Search for the cell housing the specified text and yield its (X, Y) center coordinate. 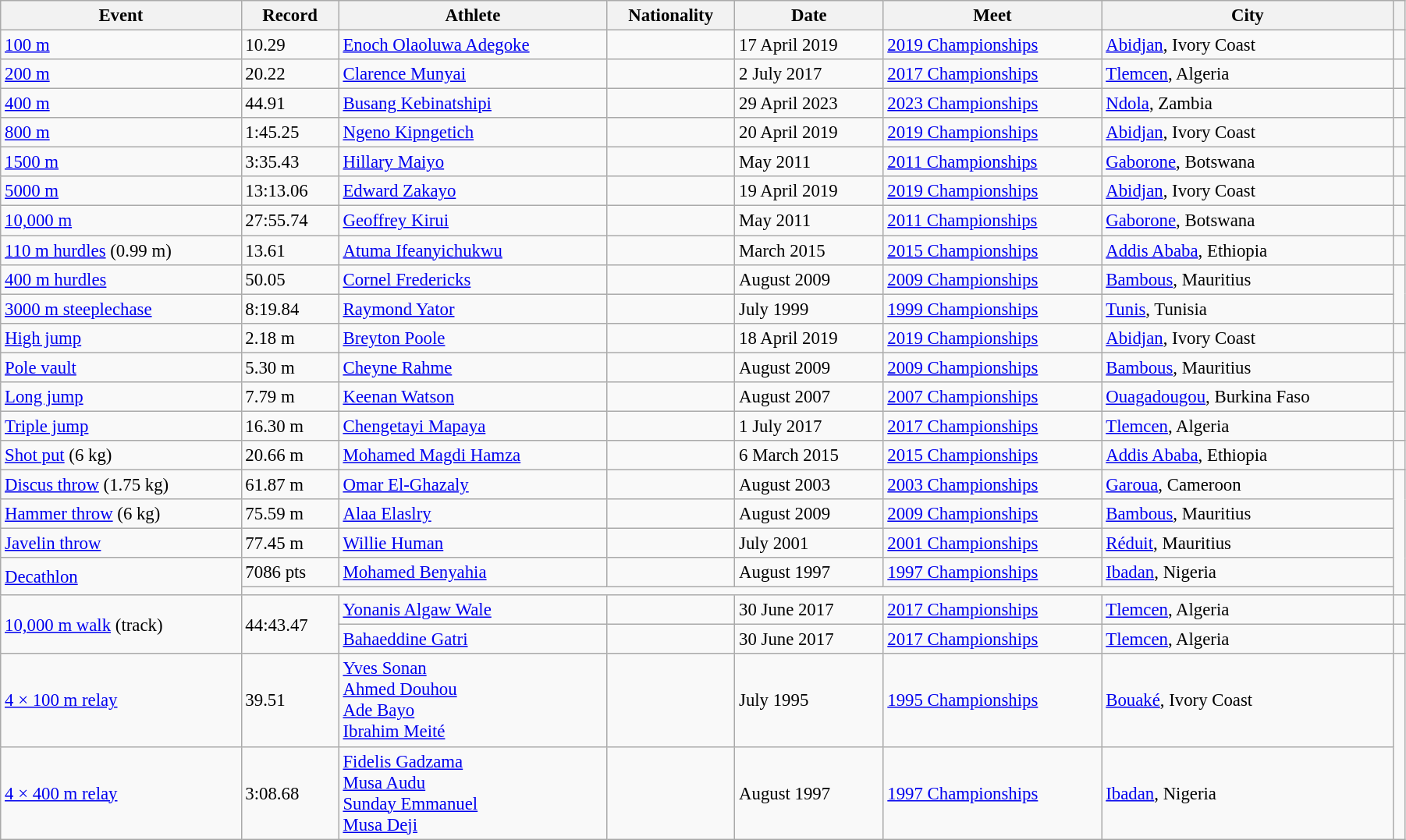
Omar El-Ghazaly (473, 484)
Busang Kebinatshipi (473, 104)
8:19.84 (290, 309)
Date (809, 16)
10,000 m walk (track) (121, 624)
39.51 (290, 700)
3:35.43 (290, 162)
1995 Championships (992, 700)
Event (121, 16)
High jump (121, 338)
Garoua, Cameroon (1248, 484)
400 m hurdles (121, 279)
200 m (121, 74)
Hillary Maiyo (473, 162)
10,000 m (121, 221)
1999 Championships (992, 309)
13:13.06 (290, 191)
6 March 2015 (809, 455)
2.18 m (290, 338)
Meet (992, 16)
Ndola, Zambia (1248, 104)
July 1995 (809, 700)
Bahaeddine Gatri (473, 640)
100 m (121, 45)
1:45.25 (290, 133)
2003 Championships (992, 484)
July 1999 (809, 309)
4 × 400 m relay (121, 792)
Tunis, Tunisia (1248, 309)
March 2015 (809, 250)
Réduit, Mauritius (1248, 544)
7086 pts (290, 572)
Nationality (671, 16)
Cornel Fredericks (473, 279)
Geoffrey Kirui (473, 221)
2001 Championships (992, 544)
7.79 m (290, 397)
61.87 m (290, 484)
Cheyne Rahme (473, 367)
July 2001 (809, 544)
75.59 m (290, 514)
Breyton Poole (473, 338)
Ouagadougou, Burkina Faso (1248, 397)
Keenan Watson (473, 397)
Enoch Olaoluwa Adegoke (473, 45)
2007 Championships (992, 397)
Athlete (473, 16)
3000 m steeplechase (121, 309)
August 2007 (809, 397)
Triple jump (121, 426)
400 m (121, 104)
77.45 m (290, 544)
Fidelis GadzamaMusa AuduSunday EmmanuelMusa Deji (473, 792)
110 m hurdles (0.99 m) (121, 250)
Mohamed Magdi Hamza (473, 455)
20.22 (290, 74)
44.91 (290, 104)
16.30 m (290, 426)
800 m (121, 133)
27:55.74 (290, 221)
Shot put (6 kg) (121, 455)
Decathlon (121, 576)
Long jump (121, 397)
20.66 m (290, 455)
Ngeno Kipngetich (473, 133)
3:08.68 (290, 792)
Clarence Munyai (473, 74)
29 April 2023 (809, 104)
Bouaké, Ivory Coast (1248, 700)
1 July 2017 (809, 426)
Hammer throw (6 kg) (121, 514)
2 July 2017 (809, 74)
1500 m (121, 162)
Atuma Ifeanyichukwu (473, 250)
50.05 (290, 279)
Raymond Yator (473, 309)
20 April 2019 (809, 133)
17 April 2019 (809, 45)
10.29 (290, 45)
19 April 2019 (809, 191)
5000 m (121, 191)
5.30 m (290, 367)
August 2003 (809, 484)
18 April 2019 (809, 338)
2023 Championships (992, 104)
Chengetayi Mapaya (473, 426)
Pole vault (121, 367)
Record (290, 16)
Javelin throw (121, 544)
13.61 (290, 250)
Willie Human (473, 544)
Edward Zakayo (473, 191)
4 × 100 m relay (121, 700)
City (1248, 16)
Mohamed Benyahia (473, 572)
44:43.47 (290, 624)
Yonanis Algaw Wale (473, 610)
Discus throw (1.75 kg) (121, 484)
Yves SonanAhmed DouhouAde BayoIbrahim Meité (473, 700)
Alaa Elaslry (473, 514)
